Search for the cell housing the specified text and yield its (X, Y) center coordinate. 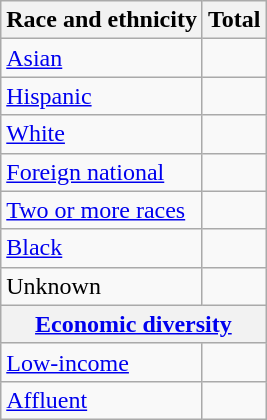
Low-income (102, 362)
Black (102, 248)
Economic diversity (134, 324)
Race and ethnicity (102, 20)
Foreign national (102, 172)
Unknown (102, 286)
Hispanic (102, 96)
White (102, 134)
Two or more races (102, 210)
Affluent (102, 400)
Total (234, 20)
Asian (102, 58)
